Capture the cell that displays the provided text and extract its (x, y) central coordinate. 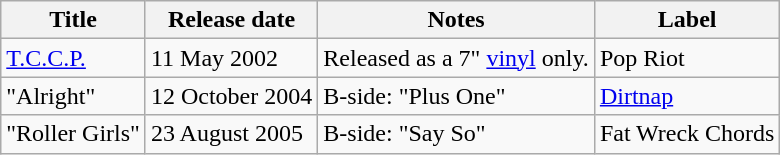
"Alright" (74, 96)
12 October 2004 (231, 96)
Released as a 7" vinyl only. (456, 58)
Notes (456, 20)
Fat Wreck Chords (687, 134)
B-side: "Plus One" (456, 96)
Release date (231, 20)
23 August 2005 (231, 134)
Pop Riot (687, 58)
B-side: "Say So" (456, 134)
11 May 2002 (231, 58)
Label (687, 20)
T.C.C.P. (74, 58)
Dirtnap (687, 96)
Title (74, 20)
"Roller Girls" (74, 134)
